Detect which cell encompasses the target text, then output its (X, Y) center coordinate. 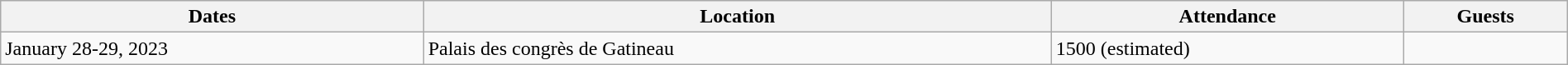
Location (738, 17)
Palais des congrès de Gatineau (738, 48)
1500 (estimated) (1227, 48)
Guests (1485, 17)
Attendance (1227, 17)
Dates (212, 17)
January 28-29, 2023 (212, 48)
